Extract the [X, Y] coordinate from the center of the cell holding the provided text.  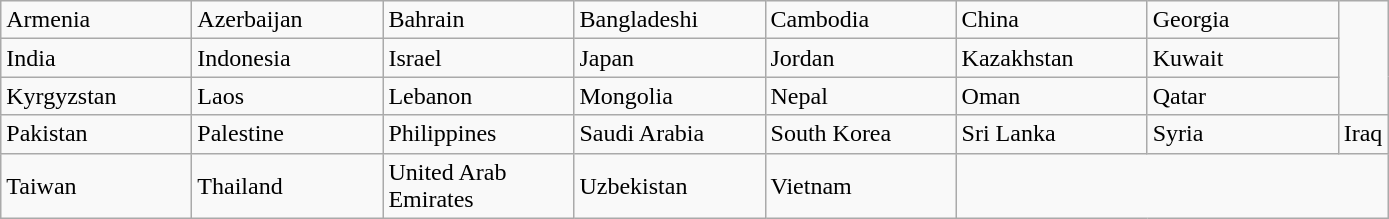
Pakistan [96, 134]
Cambodia [860, 20]
South Korea [860, 134]
Israel [478, 58]
Azerbaijan [288, 20]
Thailand [288, 186]
Jordan [860, 58]
Indonesia [288, 58]
Taiwan [96, 186]
Nepal [860, 96]
Philippines [478, 134]
Palestine [288, 134]
Qatar [1242, 96]
India [96, 58]
Japan [670, 58]
Mongolia [670, 96]
Kazakhstan [1052, 58]
Sri Lanka [1052, 134]
Iraq [1363, 134]
United Arab Emirates [478, 186]
Georgia [1242, 20]
Vietnam [860, 186]
Saudi Arabia [670, 134]
Bangladeshi [670, 20]
Lebanon [478, 96]
Syria [1242, 134]
Uzbekistan [670, 186]
Kyrgyzstan [96, 96]
Bahrain [478, 20]
Kuwait [1242, 58]
Laos [288, 96]
Oman [1052, 96]
China [1052, 20]
Armenia [96, 20]
